Identify which cell holds the provided text, then report its [x, y] central coordinate. 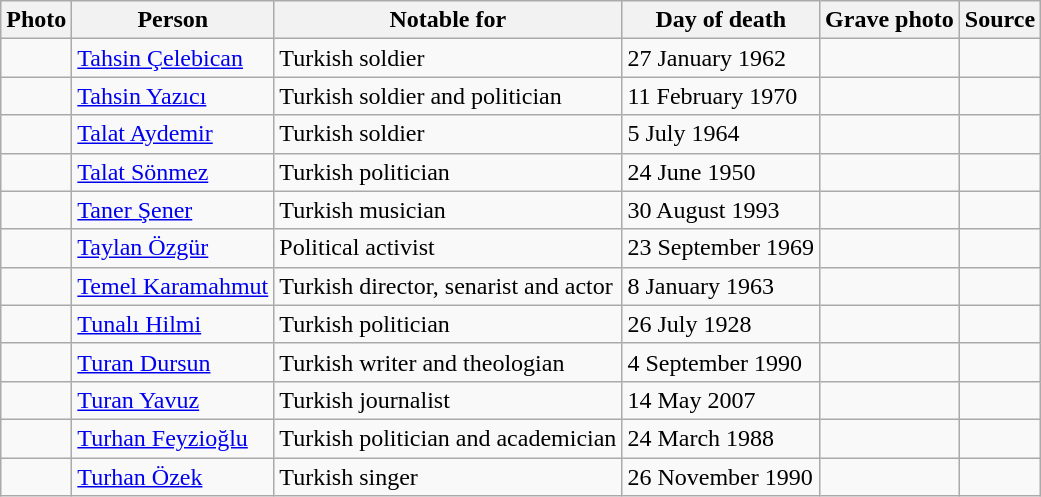
Source [1000, 20]
24 June 1950 [721, 172]
24 March 1988 [721, 438]
Tunalı Hilmi [173, 324]
Temel Karamahmut [173, 286]
Tahsin Yazıcı [173, 96]
4 September 1990 [721, 362]
27 January 1962 [721, 58]
Turan Yavuz [173, 400]
5 July 1964 [721, 134]
Grave photo [890, 20]
Taylan Özgür [173, 248]
Political activist [448, 248]
23 September 1969 [721, 248]
Turkish director, senarist and actor [448, 286]
Turhan Feyzioğlu [173, 438]
Day of death [721, 20]
Turkish soldier and politician [448, 96]
Turkish musician [448, 210]
30 August 1993 [721, 210]
11 February 1970 [721, 96]
8 January 1963 [721, 286]
26 July 1928 [721, 324]
Taner Şener [173, 210]
Turkish journalist [448, 400]
Tahsin Çelebican [173, 58]
26 November 1990 [721, 477]
Photo [36, 20]
Turkish politician and academician [448, 438]
Turkish writer and theologian [448, 362]
Turhan Özek [173, 477]
Talat Aydemir [173, 134]
Turan Dursun [173, 362]
14 May 2007 [721, 400]
Talat Sönmez [173, 172]
Notable for [448, 20]
Turkish singer [448, 477]
Person [173, 20]
